Return (X, Y) of the center of cell containing provided text 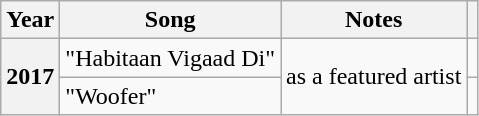
Year (30, 20)
2017 (30, 77)
Notes (374, 20)
"Habitaan Vigaad Di" (170, 58)
"Woofer" (170, 96)
Song (170, 20)
as a featured artist (374, 77)
